Identify which cell holds the provided text, then report its [X, Y] central coordinate. 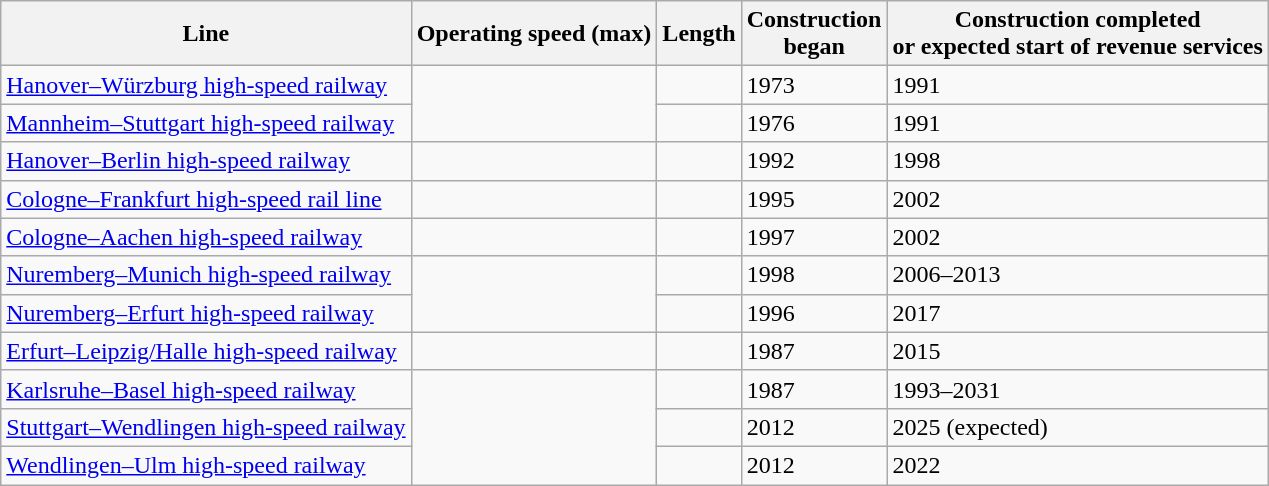
Wendlingen–Ulm high-speed railway [206, 465]
2025 (expected) [1078, 427]
Mannheim–Stuttgart high-speed railway [206, 123]
1997 [814, 237]
Hanover–Berlin high-speed railway [206, 161]
Hanover–Würzburg high-speed railway [206, 85]
1993–2031 [1078, 389]
2022 [1078, 465]
Karlsruhe–Basel high-speed railway [206, 389]
Nuremberg–Erfurt high-speed railway [206, 313]
Cologne–Frankfurt high-speed rail line [206, 199]
1992 [814, 161]
Erfurt–Leipzig/Halle high-speed railway [206, 351]
2015 [1078, 351]
Construction completedor expected start of revenue services [1078, 34]
Stuttgart–Wendlingen high-speed railway [206, 427]
1973 [814, 85]
Length [699, 34]
1995 [814, 199]
1976 [814, 123]
Operating speed (max) [534, 34]
2006–2013 [1078, 275]
Cologne–Aachen high-speed railway [206, 237]
Constructionbegan [814, 34]
2017 [1078, 313]
1996 [814, 313]
Line [206, 34]
Nuremberg–Munich high-speed railway [206, 275]
